Return the (x, y) coordinate for the center point of the cell that contains the specified text.  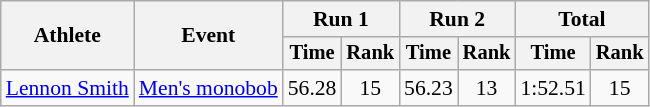
Total (582, 19)
Event (208, 36)
Run 1 (341, 19)
56.23 (428, 88)
Lennon Smith (68, 88)
13 (487, 88)
Men's monobob (208, 88)
56.28 (312, 88)
Athlete (68, 36)
Run 2 (457, 19)
1:52.51 (552, 88)
